Detect which cell encompasses the target text, then output its (x, y) center coordinate. 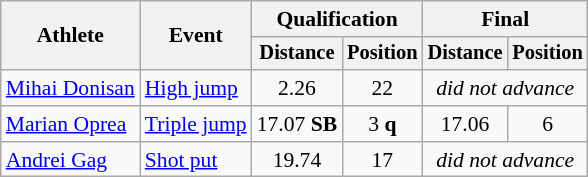
Marian Oprea (70, 124)
6 (547, 124)
2.26 (298, 88)
17.06 (466, 124)
22 (382, 88)
High jump (196, 88)
Mihai Donisan (70, 88)
Athlete (70, 36)
Triple jump (196, 124)
Event (196, 36)
Qualification (338, 19)
did not advance (506, 88)
Final (506, 19)
3 q (382, 124)
17.07 SB (298, 124)
